Determine the (x, y) coordinate at the center of the cell enclosing the given text.  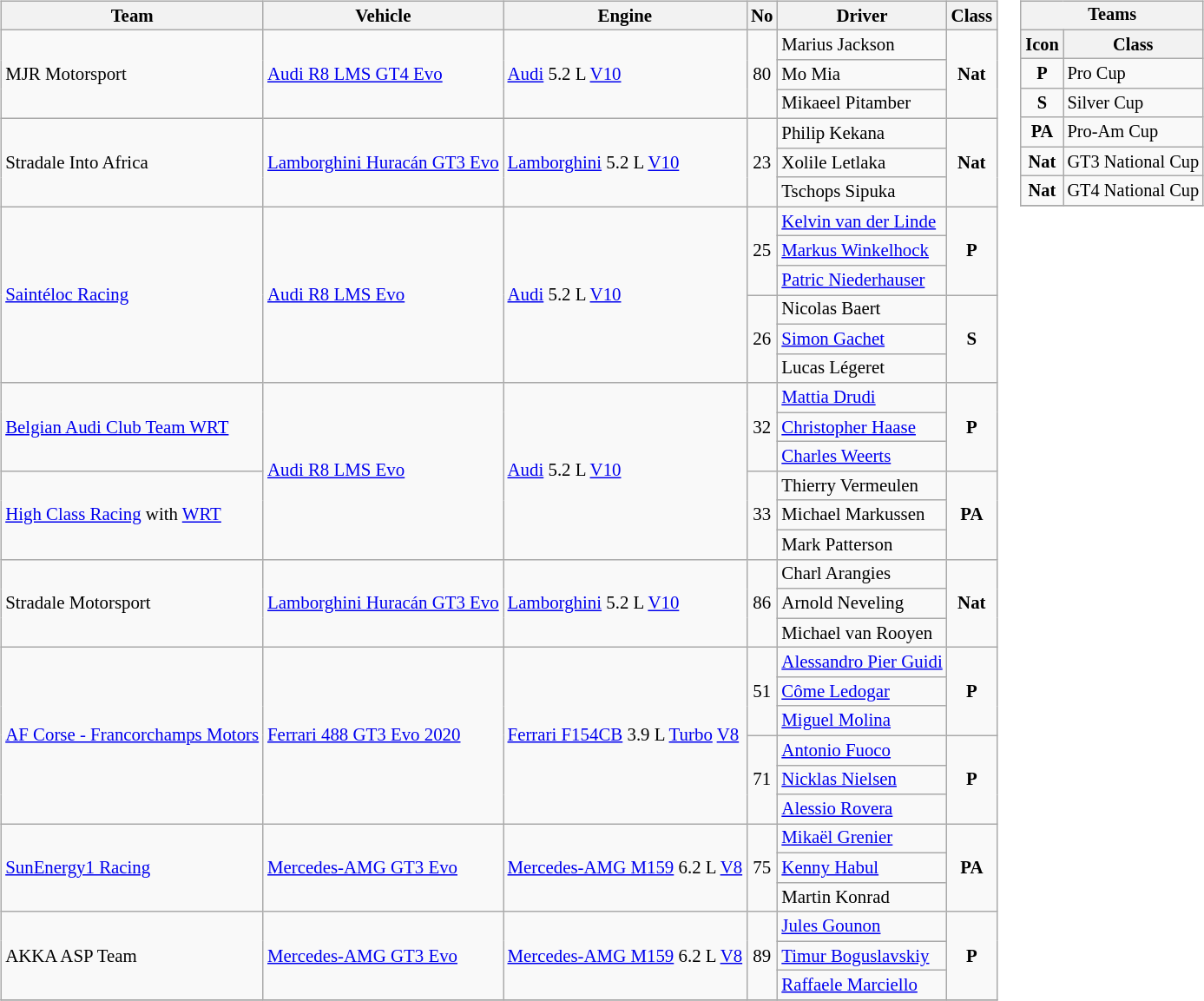
Alessandro Pier Guidi (861, 662)
Nicolas Baert (861, 310)
25 (762, 251)
Thierry Vermeulen (861, 486)
Mo Mia (861, 75)
Jules Gounon (861, 926)
89 (762, 956)
Côme Ledogar (861, 692)
Ferrari F154CB 3.9 L Turbo V8 (625, 736)
Mikaeel Pitamber (861, 104)
Mikaël Grenier (861, 839)
Marius Jackson (861, 45)
Saintéloc Racing (132, 295)
Markus Winkelhock (861, 251)
51 (762, 692)
Charles Weerts (861, 457)
Audi R8 LMS GT4 Evo (384, 75)
Pro Cup (1134, 74)
75 (762, 868)
71 (762, 780)
Teams (1112, 16)
Michael van Rooyen (861, 633)
86 (762, 603)
Team (132, 16)
Michael Markussen (861, 515)
32 (762, 427)
Ferrari 488 GT3 Evo 2020 (384, 736)
SunEnergy1 Racing (132, 868)
Driver (861, 16)
Engine (625, 16)
GT3 National Cup (1134, 161)
Raffaele Marciello (861, 985)
33 (762, 516)
Pro-Am Cup (1134, 132)
Xolile Letlaka (861, 162)
Kenny Habul (861, 868)
26 (762, 339)
Charl Arangies (861, 574)
Mattia Drudi (861, 398)
Vehicle (384, 16)
Kelvin van der Linde (861, 221)
Alessio Rovera (861, 809)
Belgian Audi Club Team WRT (132, 427)
Lucas Légeret (861, 368)
Stradale Into Africa (132, 162)
AF Corse - Francorchamps Motors (132, 736)
Patric Niederhauser (861, 280)
Miguel Molina (861, 721)
Martin Konrad (861, 897)
Stradale Motorsport (132, 603)
Timur Boguslavskiy (861, 956)
High Class Racing with WRT (132, 516)
23 (762, 162)
GT4 National Cup (1134, 191)
Simon Gachet (861, 339)
No (762, 16)
Nicklas Nielsen (861, 780)
Icon (1042, 44)
Tschops Sipuka (861, 192)
MJR Motorsport (132, 75)
Silver Cup (1134, 103)
Antonio Fuoco (861, 750)
80 (762, 75)
Mark Patterson (861, 544)
Philip Kekana (861, 133)
Christopher Haase (861, 427)
Arnold Neveling (861, 603)
AKKA ASP Team (132, 956)
